Extract the (x, y) coordinate from the center of the cell holding the provided text.  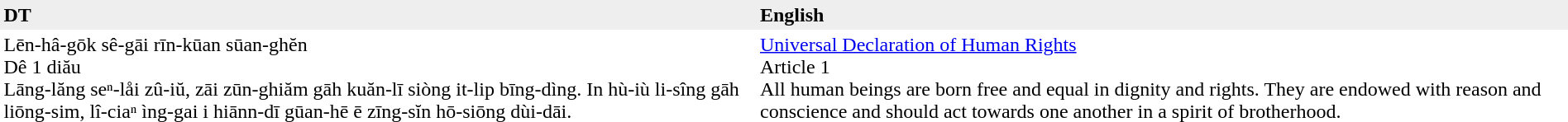
DT (379, 15)
English (1163, 15)
